Output the [X, Y] coordinate of the center of the cell containing the given text.  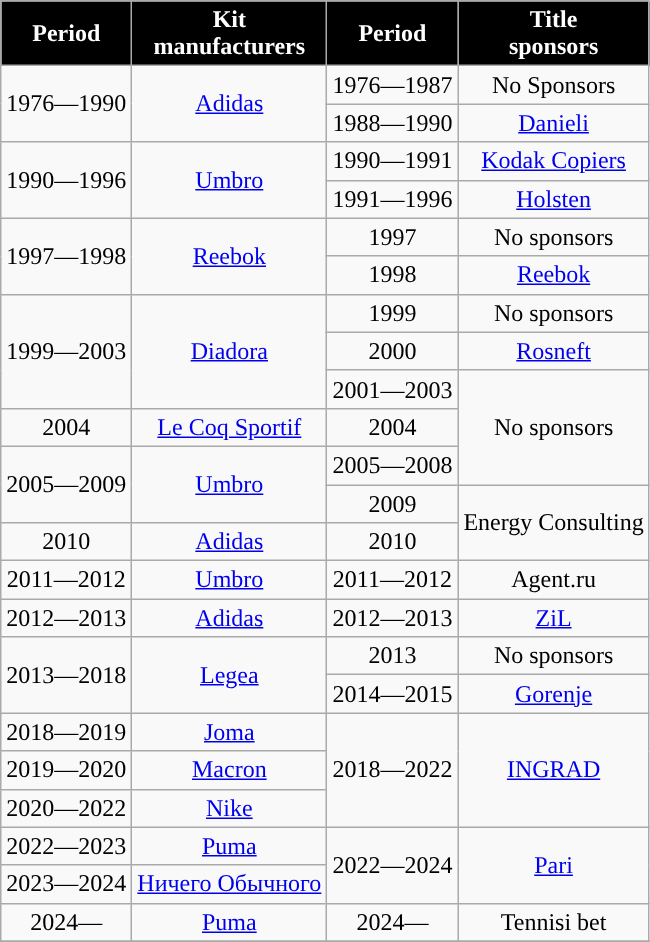
2022—2023 [66, 846]
1997—1998 [66, 256]
1976—1990 [66, 104]
Holsten [554, 199]
INGRAD [554, 770]
2013—2018 [66, 675]
Tennisi bet [554, 922]
Pari [554, 865]
2001—2003 [392, 389]
Ничего Обычного [230, 884]
2005—2008 [392, 465]
1991—1996 [392, 199]
Le Coq Sportif [230, 427]
1990—1991 [392, 161]
Legea [230, 675]
1988—1990 [392, 123]
1997 [392, 237]
2000 [392, 351]
Agent.ru [554, 580]
Joma [230, 732]
2022—2024 [392, 865]
1976—1987 [392, 85]
1999 [392, 313]
Kodak Copiers [554, 161]
Rosneft [554, 351]
Titlesponsors [554, 34]
1999—2003 [66, 351]
Kitmanufacturers [230, 34]
2013 [392, 656]
2018—2019 [66, 732]
2014—2015 [392, 694]
2005—2009 [66, 484]
Macron [230, 770]
No Sponsors [554, 85]
Nike [230, 808]
Gorenje [554, 694]
2018—2022 [392, 770]
2020—2022 [66, 808]
1998 [392, 275]
Energy Consulting [554, 522]
2009 [392, 503]
Diadora [230, 351]
2019—2020 [66, 770]
1990—1996 [66, 180]
Danieli [554, 123]
ZiL [554, 618]
2023—2024 [66, 884]
